Extract the [x, y] coordinate from the center of the cell holding the provided text.  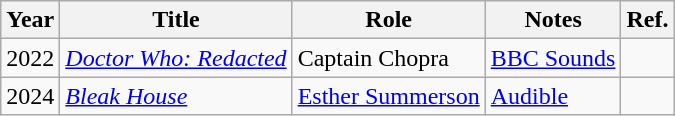
Captain Chopra [388, 58]
Role [388, 20]
Esther Summerson [388, 96]
Doctor Who: Redacted [176, 58]
Audible [553, 96]
Notes [553, 20]
Title [176, 20]
2024 [30, 96]
Year [30, 20]
2022 [30, 58]
Bleak House [176, 96]
BBC Sounds [553, 58]
Ref. [648, 20]
